Capture the cell that displays the provided text and extract its (X, Y) central coordinate. 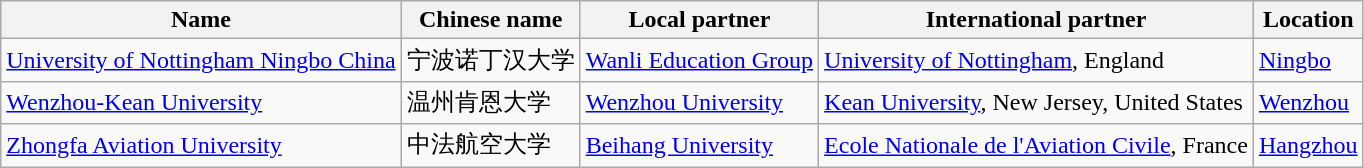
International partner (1036, 20)
Wanli Education Group (699, 60)
Ningbo (1308, 60)
Name (201, 20)
Zhongfa Aviation University (201, 146)
Wenzhou (1308, 102)
Local partner (699, 20)
Wenzhou-Kean University (201, 102)
温州肯恩大学 (490, 102)
Location (1308, 20)
University of Nottingham, England (1036, 60)
University of Nottingham Ningbo China (201, 60)
中法航空大学 (490, 146)
Ecole Nationale de l'Aviation Civile, France (1036, 146)
Beihang University (699, 146)
宁波诺丁汉大学 (490, 60)
Chinese name (490, 20)
Wenzhou University (699, 102)
Kean University, New Jersey, United States (1036, 102)
Hangzhou (1308, 146)
